Locate the cell with the specified text and output its (x, y) center coordinate. 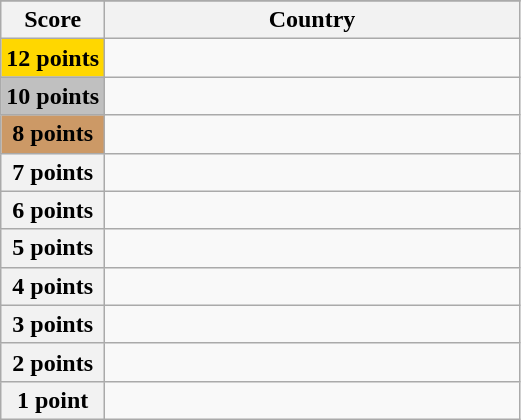
1 point (53, 400)
2 points (53, 362)
Score (53, 20)
4 points (53, 286)
6 points (53, 210)
Country (312, 20)
5 points (53, 248)
10 points (53, 96)
12 points (53, 58)
7 points (53, 172)
3 points (53, 324)
8 points (53, 134)
